Scan for the cell matching the given text and deliver its [x, y] coordinate at center. 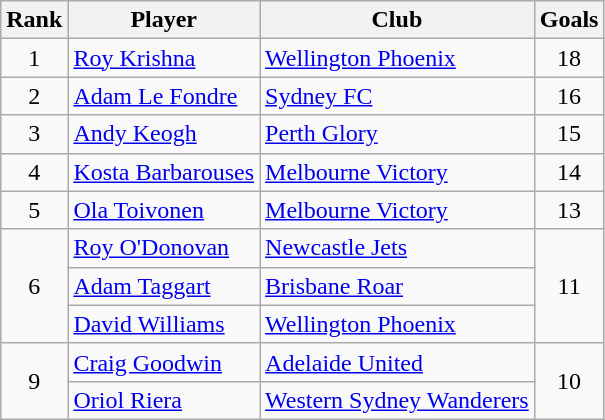
Adam Taggart [164, 286]
16 [569, 96]
13 [569, 210]
Newcastle Jets [398, 248]
Andy Keogh [164, 134]
Adam Le Fondre [164, 96]
Adelaide United [398, 362]
11 [569, 286]
18 [569, 58]
Oriol Riera [164, 400]
David Williams [164, 324]
Ola Toivonen [164, 210]
Rank [34, 20]
15 [569, 134]
Player [164, 20]
2 [34, 96]
4 [34, 172]
1 [34, 58]
14 [569, 172]
Roy Krishna [164, 58]
Sydney FC [398, 96]
Brisbane Roar [398, 286]
Goals [569, 20]
5 [34, 210]
Kosta Barbarouses [164, 172]
Perth Glory [398, 134]
10 [569, 381]
6 [34, 286]
Club [398, 20]
3 [34, 134]
Roy O'Donovan [164, 248]
Craig Goodwin [164, 362]
Western Sydney Wanderers [398, 400]
9 [34, 381]
